Output the [x, y] coordinate of the center of the cell containing the given text.  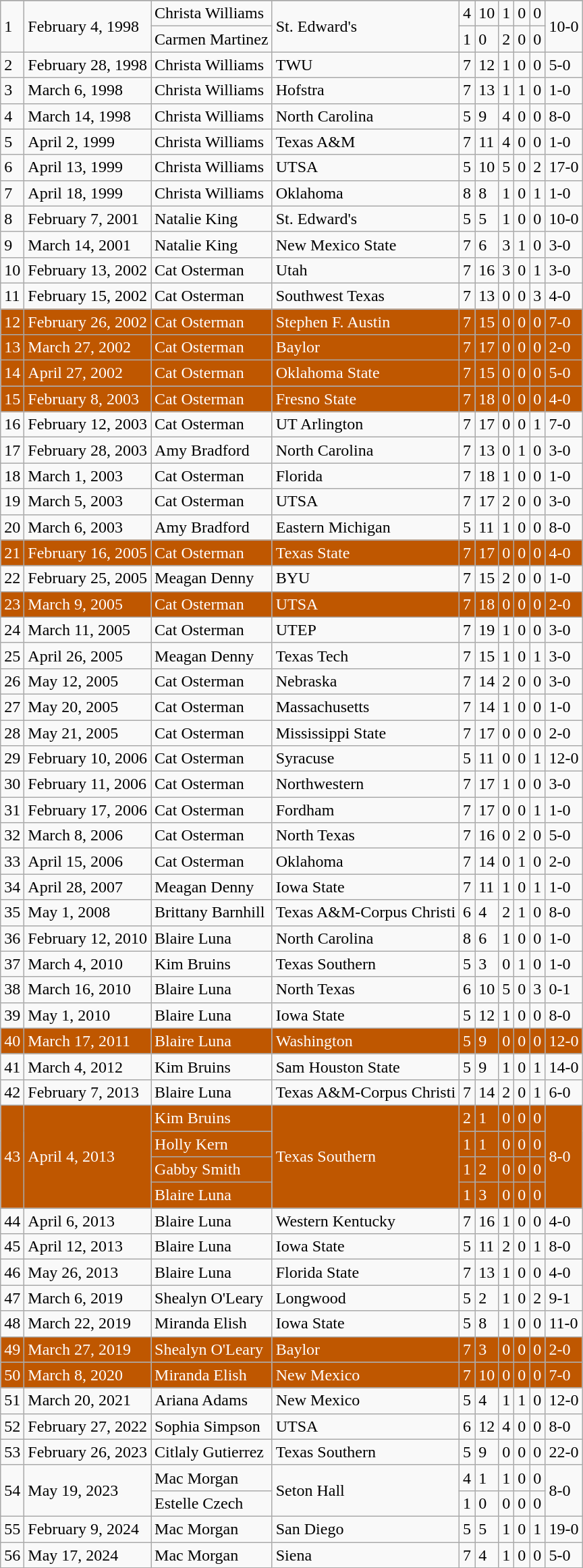
Holly Kern [212, 1144]
Oklahoma State [366, 373]
Longwood [366, 1298]
17-0 [564, 167]
May 17, 2024 [88, 1555]
Massachusetts [366, 707]
35 [12, 913]
20 [12, 527]
Ariana Adams [212, 1401]
TWU [366, 65]
45 [12, 1247]
56 [12, 1555]
April 27, 2002 [88, 373]
Florida State [366, 1272]
47 [12, 1298]
March 6, 1998 [88, 90]
23 [12, 604]
March 22, 2019 [88, 1324]
Sam Houston State [366, 1066]
0-1 [564, 990]
44 [12, 1221]
46 [12, 1272]
Utah [366, 270]
36 [12, 938]
22-0 [564, 1452]
March 27, 2002 [88, 348]
UT Arlington [366, 425]
February 9, 2024 [88, 1529]
May 26, 2013 [88, 1272]
April 26, 2005 [88, 655]
UTEP [366, 630]
February 17, 2006 [88, 810]
27 [12, 707]
February 13, 2002 [88, 270]
February 25, 2005 [88, 578]
34 [12, 887]
Eastern Michigan [366, 527]
March 14, 1998 [88, 116]
31 [12, 810]
42 [12, 1092]
February 28, 2003 [88, 450]
May 1, 2010 [88, 1015]
February 12, 2003 [88, 425]
February 12, 2010 [88, 938]
43 [12, 1156]
Sophia Simpson [212, 1426]
Nebraska [366, 681]
April 18, 1999 [88, 193]
Estelle Czech [212, 1503]
37 [12, 964]
May 19, 2023 [88, 1490]
Washington [366, 1041]
April 28, 2007 [88, 887]
March 1, 2003 [88, 476]
March 6, 2003 [88, 527]
Southwest Texas [366, 296]
26 [12, 681]
40 [12, 1041]
Citlaly Gutierrez [212, 1452]
April 4, 2013 [88, 1156]
March 4, 2012 [88, 1066]
February 8, 2003 [88, 399]
11-0 [564, 1324]
April 2, 1999 [88, 142]
Syracuse [366, 759]
April 15, 2006 [88, 861]
29 [12, 759]
February 11, 2006 [88, 784]
41 [12, 1066]
March 11, 2005 [88, 630]
San Diego [366, 1529]
May 20, 2005 [88, 707]
28 [12, 732]
March 14, 2001 [88, 244]
New Mexico State [366, 244]
Brittany Barnhill [212, 913]
9-1 [564, 1298]
March 6, 2019 [88, 1298]
February 15, 2002 [88, 296]
Carmen Martinez [212, 39]
May 1, 2008 [88, 913]
Florida [366, 476]
February 10, 2006 [88, 759]
February 16, 2005 [88, 553]
March 4, 2010 [88, 964]
6-0 [564, 1092]
March 8, 2020 [88, 1375]
BYU [366, 578]
Stephen F. Austin [366, 322]
April 12, 2013 [88, 1247]
February 4, 1998 [88, 26]
53 [12, 1452]
54 [12, 1490]
March 16, 2010 [88, 990]
Texas A&M [366, 142]
39 [12, 1015]
May 12, 2005 [88, 681]
52 [12, 1426]
March 8, 2006 [88, 836]
February 27, 2022 [88, 1426]
February 7, 2013 [88, 1092]
25 [12, 655]
50 [12, 1375]
49 [12, 1349]
24 [12, 630]
February 26, 2002 [88, 322]
19-0 [564, 1529]
30 [12, 784]
March 27, 2019 [88, 1349]
55 [12, 1529]
March 9, 2005 [88, 604]
33 [12, 861]
38 [12, 990]
22 [12, 578]
Northwestern [366, 784]
February 26, 2023 [88, 1452]
48 [12, 1324]
Siena [366, 1555]
April 13, 1999 [88, 167]
Western Kentucky [366, 1221]
Mississippi State [366, 732]
32 [12, 836]
March 5, 2003 [88, 502]
51 [12, 1401]
21 [12, 553]
April 6, 2013 [88, 1221]
Texas Tech [366, 655]
February 7, 2001 [88, 219]
March 20, 2021 [88, 1401]
Fresno State [366, 399]
May 21, 2005 [88, 732]
14-0 [564, 1066]
Fordham [366, 810]
Seton Hall [366, 1490]
Gabby Smith [212, 1170]
February 28, 1998 [88, 65]
Texas State [366, 553]
Hofstra [366, 90]
March 17, 2011 [88, 1041]
